Search for the cell housing the specified text and yield its (X, Y) center coordinate. 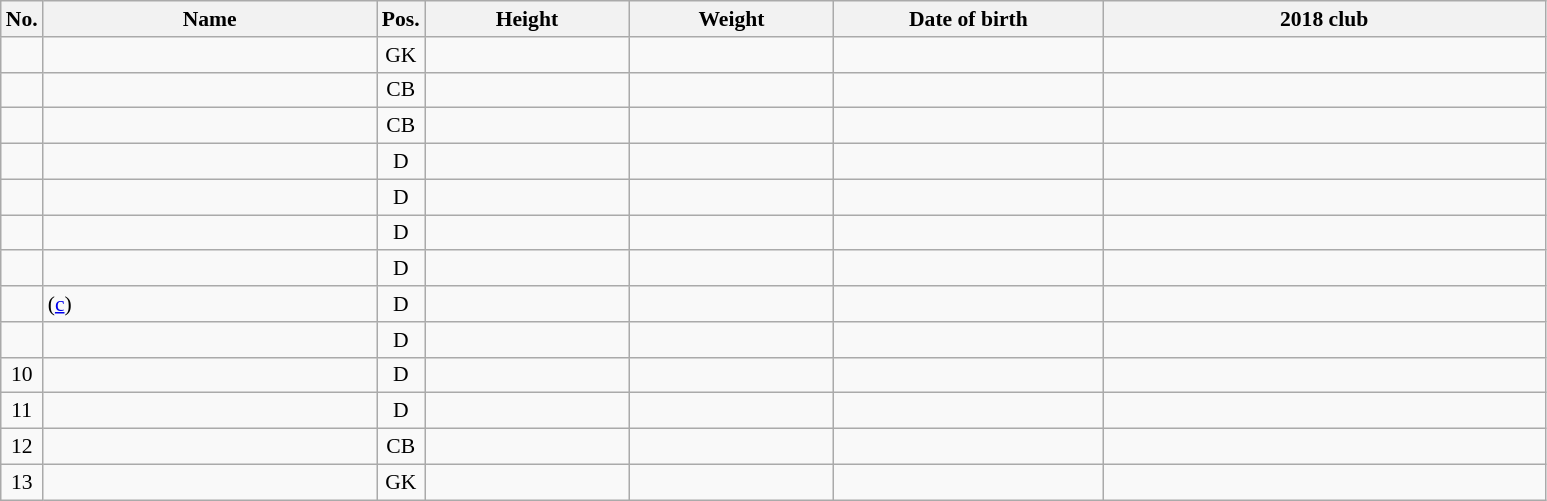
Weight (732, 19)
13 (22, 482)
Name (210, 19)
10 (22, 375)
12 (22, 447)
Date of birth (968, 19)
Pos. (401, 19)
2018 club (1324, 19)
(c) (210, 304)
No. (22, 19)
11 (22, 411)
Height (528, 19)
